Provide the (X, Y) coordinate of the cell's center where the given text is located.  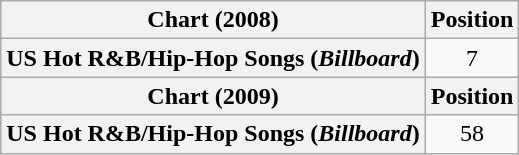
Chart (2008) (213, 20)
Chart (2009) (213, 96)
58 (472, 134)
7 (472, 58)
